Identify which cell holds the provided text, then report its (x, y) central coordinate. 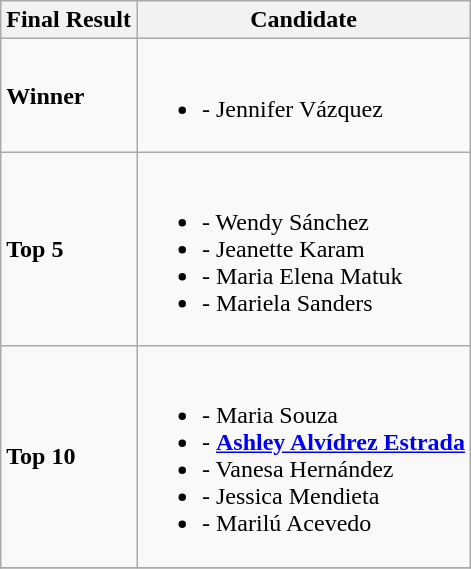
Final Result (69, 20)
- Maria Souza - Ashley Alvídrez Estrada - Vanesa Hernández - Jessica Mendieta - Marilú Acevedo (303, 456)
Candidate (303, 20)
- Jennifer Vázquez (303, 96)
Top 5 (69, 249)
Winner (69, 96)
Top 10 (69, 456)
- Wendy Sánchez - Jeanette Karam - Maria Elena Matuk - Mariela Sanders (303, 249)
